Identify which cell holds the provided text, then report its (X, Y) central coordinate. 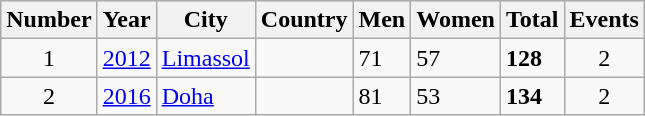
Events (604, 20)
Doha (206, 96)
Country (304, 20)
71 (382, 58)
81 (382, 96)
Women (456, 20)
128 (532, 58)
1 (49, 58)
Number (49, 20)
2016 (126, 96)
53 (456, 96)
Limassol (206, 58)
City (206, 20)
57 (456, 58)
Men (382, 20)
2012 (126, 58)
134 (532, 96)
Total (532, 20)
Year (126, 20)
